Identify which cell holds the provided text, then report its (x, y) central coordinate. 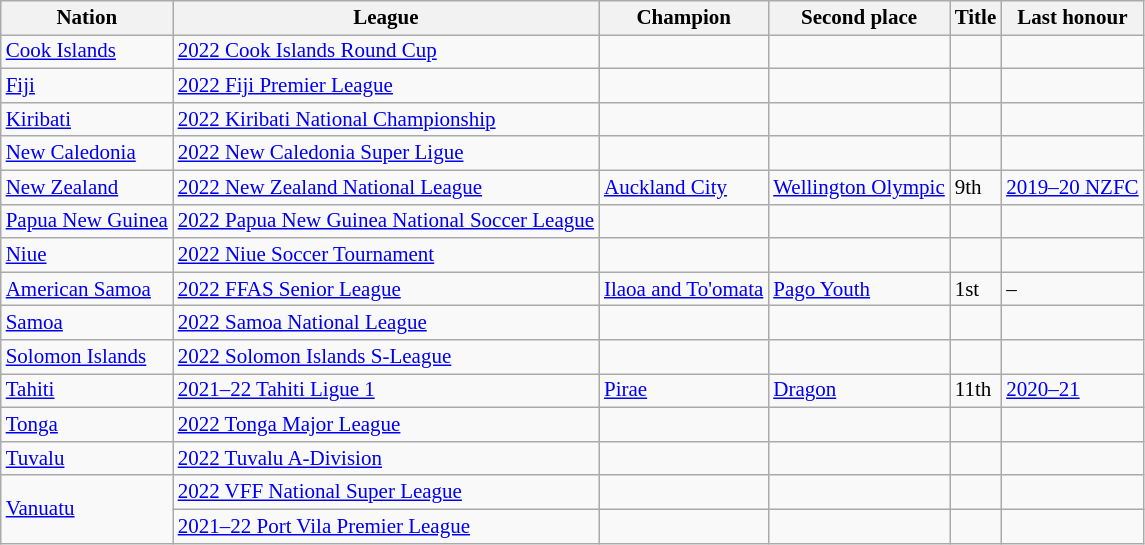
Second place (858, 18)
Solomon Islands (87, 357)
Kiribati (87, 119)
Cook Islands (87, 52)
2022 Fiji Premier League (386, 86)
2020–21 (1072, 391)
11th (976, 391)
2022 Niue Soccer Tournament (386, 255)
Last honour (1072, 18)
2021–22 Port Vila Premier League (386, 526)
Samoa (87, 323)
Wellington Olympic (858, 187)
2019–20 NZFC (1072, 187)
2022 Tonga Major League (386, 424)
2022 Cook Islands Round Cup (386, 52)
2022 Papua New Guinea National Soccer League (386, 221)
New Caledonia (87, 153)
Auckland City (684, 187)
Niue (87, 255)
Champion (684, 18)
– (1072, 289)
9th (976, 187)
Fiji (87, 86)
Papua New Guinea (87, 221)
2022 FFAS Senior League (386, 289)
Nation (87, 18)
Tonga (87, 424)
American Samoa (87, 289)
Dragon (858, 391)
Pirae (684, 391)
Title (976, 18)
2022 New Caledonia Super Ligue (386, 153)
1st (976, 289)
League (386, 18)
Tahiti (87, 391)
2022 Solomon Islands S-League (386, 357)
2022 New Zealand National League (386, 187)
2022 Tuvalu A-Division (386, 458)
2022 VFF National Super League (386, 492)
Ilaoa and To'omata (684, 289)
Tuvalu (87, 458)
Vanuatu (87, 509)
2021–22 Tahiti Ligue 1 (386, 391)
New Zealand (87, 187)
2022 Kiribati National Championship (386, 119)
Pago Youth (858, 289)
2022 Samoa National League (386, 323)
